Search for the cell housing the specified text and yield its (x, y) center coordinate. 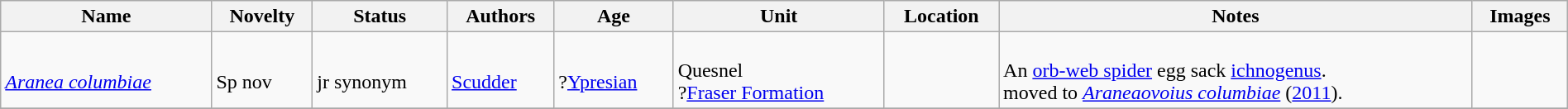
Authors (501, 17)
Aranea columbiae (106, 70)
Location (941, 17)
Quesnel?Fraser Formation (779, 70)
Novelty (262, 17)
Unit (779, 17)
Status (380, 17)
Notes (1236, 17)
Name (106, 17)
Scudder (501, 70)
Age (614, 17)
Sp nov (262, 70)
jr synonym (380, 70)
An orb-web spider egg sack ichnogenus. moved to Araneaovoius columbiae (2011). (1236, 70)
Images (1520, 17)
?Ypresian (614, 70)
